Return the [x, y] coordinate for the center point of the cell that contains the specified text.  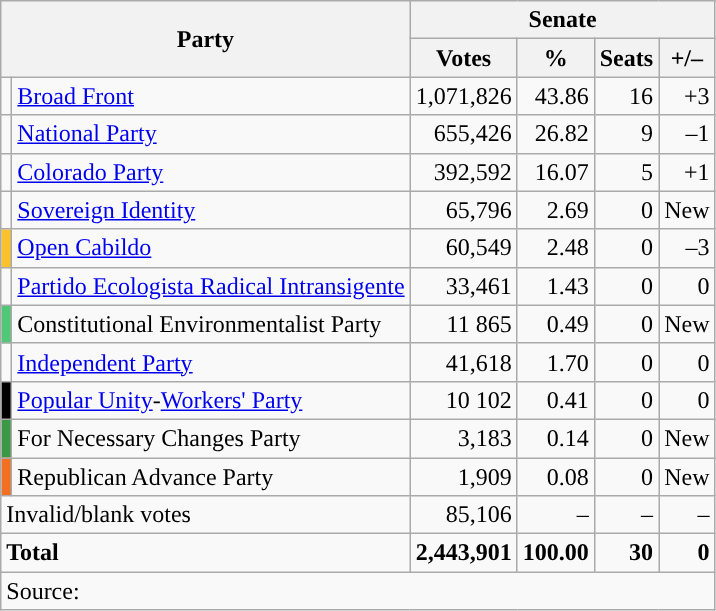
Constitutional Environmentalist Party [211, 324]
392,592 [464, 172]
+/– [687, 58]
2.48 [556, 248]
2.69 [556, 210]
16 [626, 96]
–3 [687, 248]
Popular Unity-Workers' Party [211, 400]
16.07 [556, 172]
26.82 [556, 134]
Party [206, 39]
11 865 [464, 324]
1,909 [464, 477]
0.14 [556, 438]
+3 [687, 96]
Partido Ecologista Radical Intransigente [211, 286]
Open Cabildo [211, 248]
9 [626, 134]
41,618 [464, 362]
2,443,901 [464, 553]
Republican Advance Party [211, 477]
43.86 [556, 96]
85,106 [464, 515]
1.43 [556, 286]
65,796 [464, 210]
33,461 [464, 286]
% [556, 58]
For Necessary Changes Party [211, 438]
Independent Party [211, 362]
100.00 [556, 553]
5 [626, 172]
Colorado Party [211, 172]
Seats [626, 58]
Broad Front [211, 96]
Invalid/blank votes [206, 515]
0.41 [556, 400]
0.49 [556, 324]
10 102 [464, 400]
Sovereign Identity [211, 210]
30 [626, 553]
655,426 [464, 134]
+1 [687, 172]
Source: [358, 591]
1,071,826 [464, 96]
3,183 [464, 438]
0.08 [556, 477]
60,549 [464, 248]
Total [206, 553]
National Party [211, 134]
1.70 [556, 362]
Senate [562, 20]
–1 [687, 134]
Votes [464, 58]
